Pinpoint the cell where the given text exists, returning its (X, Y) midpoint coordinate. 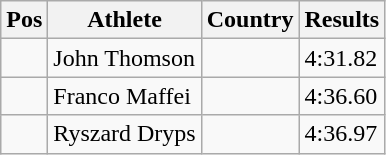
Ryszard Dryps (124, 134)
4:36.97 (342, 134)
Pos (24, 20)
Athlete (124, 20)
Results (342, 20)
Franco Maffei (124, 96)
John Thomson (124, 58)
4:31.82 (342, 58)
Country (250, 20)
4:36.60 (342, 96)
